Identify which cell holds the provided text, then report its (X, Y) central coordinate. 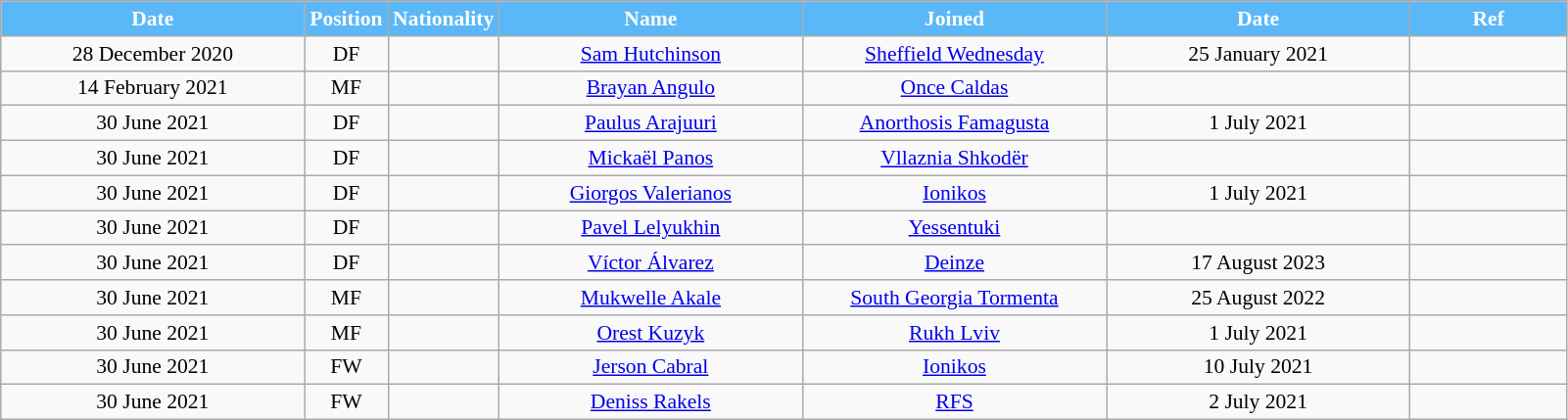
Deinze (954, 263)
South Georgia Tormenta (954, 298)
Víctor Álvarez (650, 263)
10 July 2021 (1259, 367)
Rukh Lviv (954, 333)
Brayan Angulo (650, 88)
Anorthosis Famagusta (954, 123)
Vllaznia Shkodër (954, 159)
Sheffield Wednesday (954, 54)
Nationality (443, 19)
Mukwelle Akale (650, 298)
Position (347, 19)
25 August 2022 (1259, 298)
2 July 2021 (1259, 402)
Orest Kuzyk (650, 333)
Jerson Cabral (650, 367)
Sam Hutchinson (650, 54)
25 January 2021 (1259, 54)
Once Caldas (954, 88)
Name (650, 19)
28 December 2020 (153, 54)
Pavel Lelyukhin (650, 228)
Yessentuki (954, 228)
Ref (1489, 19)
Paulus Arajuuri (650, 123)
14 February 2021 (153, 88)
17 August 2023 (1259, 263)
Joined (954, 19)
Deniss Rakels (650, 402)
Giorgos Valerianos (650, 193)
RFS (954, 402)
Mickaël Panos (650, 159)
